Capture the cell that displays the provided text and extract its [X, Y] central coordinate. 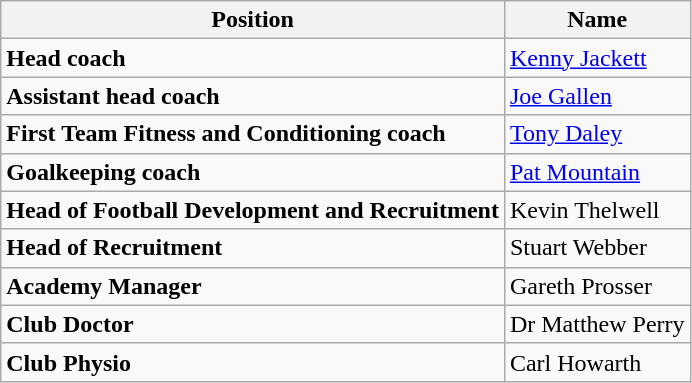
Dr Matthew Perry [597, 324]
Head coach [253, 58]
Academy Manager [253, 286]
Club Doctor [253, 324]
Stuart Webber [597, 248]
Assistant head coach [253, 96]
Head of Football Development and Recruitment [253, 210]
Kenny Jackett [597, 58]
Club Physio [253, 362]
Head of Recruitment [253, 248]
Pat Mountain [597, 172]
Kevin Thelwell [597, 210]
Tony Daley [597, 134]
Name [597, 20]
Gareth Prosser [597, 286]
Carl Howarth [597, 362]
Position [253, 20]
Joe Gallen [597, 96]
Goalkeeping coach [253, 172]
First Team Fitness and Conditioning coach [253, 134]
